Locate the cell with the specified text and output its (X, Y) center coordinate. 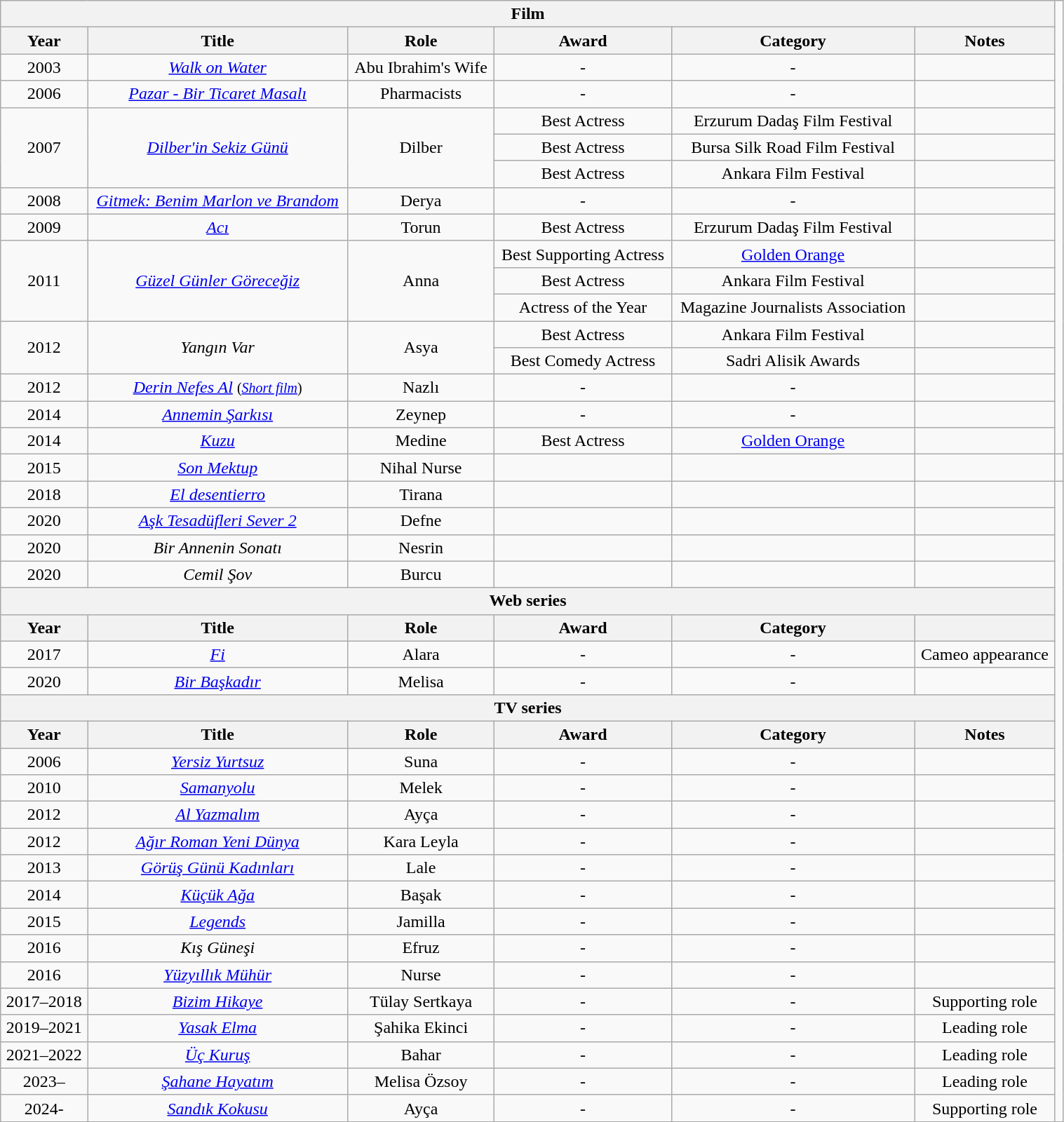
Nesrin (421, 548)
Şahika Ekinci (421, 1028)
2011 (44, 280)
Melisa Özsoy (421, 1081)
TV series (528, 708)
Bir Başkadır (217, 681)
2023– (44, 1081)
Bursa Silk Road Film Festival (793, 147)
Yangın Var (217, 348)
Yüzyıllık Mühür (217, 975)
Bahar (421, 1055)
Efruz (421, 948)
Cameo appearance (985, 654)
Pazar - Bir Ticaret Masalı (217, 94)
Dilber (421, 147)
Best Comedy Actress (584, 361)
Sadri Alisik Awards (793, 361)
2013 (44, 868)
Melisa (421, 681)
Güzel Günler Göreceğiz (217, 280)
2021–2022 (44, 1055)
Samanyolu (217, 788)
Nazlı (421, 388)
2019–2021 (44, 1028)
Derin Nefes Al (Short film) (217, 388)
2024- (44, 1108)
Şahane Hayatım (217, 1081)
Medine (421, 441)
2008 (44, 201)
Derya (421, 201)
Walk on Water (217, 67)
Tirana (421, 494)
Annemin Şarkısı (217, 414)
Jamilla (421, 921)
Sandık Kokusu (217, 1108)
2009 (44, 227)
Son Mektup (217, 468)
2018 (44, 494)
Actress of the Year (584, 307)
Magazine Journalists Association (793, 307)
Web series (528, 601)
Gitmek: Benim Marlon ve Brandom (217, 201)
Görüş Günü Kadınları (217, 868)
Burcu (421, 574)
Yersiz Yurtsuz (217, 761)
Tülay Sertkaya (421, 1001)
El desentierro (217, 494)
2017 (44, 654)
Dilber'in Sekiz Günü (217, 147)
Kış Güneşi (217, 948)
Bizim Hikaye (217, 1001)
2003 (44, 67)
Abu Ibrahim's Wife (421, 67)
Üç Kuruş (217, 1055)
Fi (217, 654)
Melek (421, 788)
Pharmacists (421, 94)
Kuzu (217, 441)
Bir Annenin Sonatı (217, 548)
Aşk Tesadüfleri Sever 2 (217, 521)
Başak (421, 895)
Best Supporting Actress (584, 254)
Nihal Nurse (421, 468)
Film (528, 14)
Ağır Roman Yeni Dünya (217, 841)
2010 (44, 788)
Cemil Şov (217, 574)
Küçük Ağa (217, 895)
Lale (421, 868)
Suna (421, 761)
Acı (217, 227)
Zeynep (421, 414)
Anna (421, 280)
Asya (421, 348)
Legends (217, 921)
Kara Leyla (421, 841)
Alara (421, 654)
Nurse (421, 975)
2017–2018 (44, 1001)
2007 (44, 147)
Defne (421, 521)
Yasak Elma (217, 1028)
Torun (421, 227)
Al Yazmalım (217, 815)
